Find where the given text appears and provide that cell's center as (x, y) coordinate. 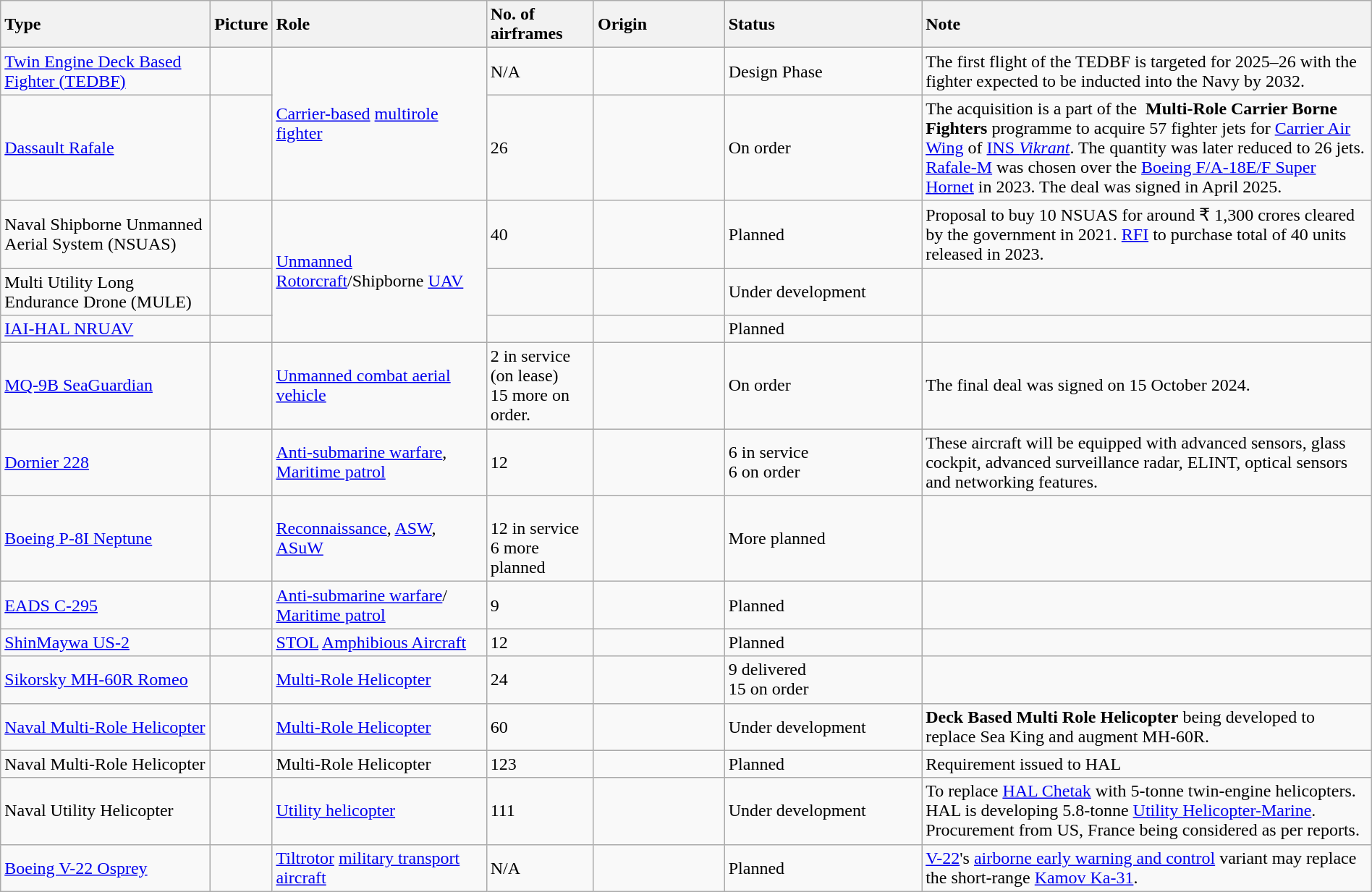
Naval Shipborne Unmanned Aerial System (NSUAS) (106, 234)
9 delivered15 on order (823, 680)
The final deal was signed on 15 October 2024. (1147, 386)
More planned (823, 538)
V-22's airborne early warning and control variant may replace the short-range Kamov Ka-31. (1147, 868)
40 (540, 234)
Dassault Rafale (106, 148)
Boeing V-22 Osprey (106, 868)
Note (1147, 25)
Status (823, 25)
Role (379, 25)
MQ-9B SeaGuardian (106, 386)
Picture (242, 25)
Sikorsky MH-60R Romeo (106, 680)
Twin Engine Deck Based Fighter (TEDBF) (106, 71)
Multi Utility Long Endurance Drone (MULE) (106, 291)
Unmanned combat aerial vehicle (379, 386)
Tiltrotor military transport aircraft (379, 868)
Requirement issued to HAL (1147, 764)
These aircraft will be equipped with advanced sensors, glass cockpit, advanced surveillance radar, ELINT, optical sensors and networking features. (1147, 462)
STOL Amphibious Aircraft (379, 642)
9 (540, 605)
Design Phase (823, 71)
Proposal to buy 10 NSUAS for around ₹ 1,300 crores cleared by the government in 2021. RFI to purchase total of 40 units released in 2023. (1147, 234)
Utility helicopter (379, 811)
123 (540, 764)
24 (540, 680)
Reconnaissance, ASW, ASuW (379, 538)
6 in service6 on order (823, 462)
Naval Utility Helicopter (106, 811)
12 in service6 more planned (540, 538)
Dornier 228 (106, 462)
Origin (659, 25)
EADS C-295 (106, 605)
IAI-HAL NRUAV (106, 329)
Anti-submarine warfare, Maritime patrol (379, 462)
2 in service (on lease)15 more on order. (540, 386)
Carrier-based multirole fighter (379, 124)
60 (540, 726)
ShinMaywa US-2 (106, 642)
111 (540, 811)
Deck Based Multi Role Helicopter being developed to replace Sea King and augment MH-60R. (1147, 726)
Boeing P-8I Neptune (106, 538)
The first flight of the TEDBF is targeted for 2025–26 with the fighter expected to be inducted into the Navy by 2032. (1147, 71)
Unmanned Rotorcraft/Shipborne UAV (379, 272)
26 (540, 148)
Type (106, 25)
No. of airframes (540, 25)
Anti-submarine warfare/ Maritime patrol (379, 605)
